Detect which cell encompasses the target text, then output its (x, y) center coordinate. 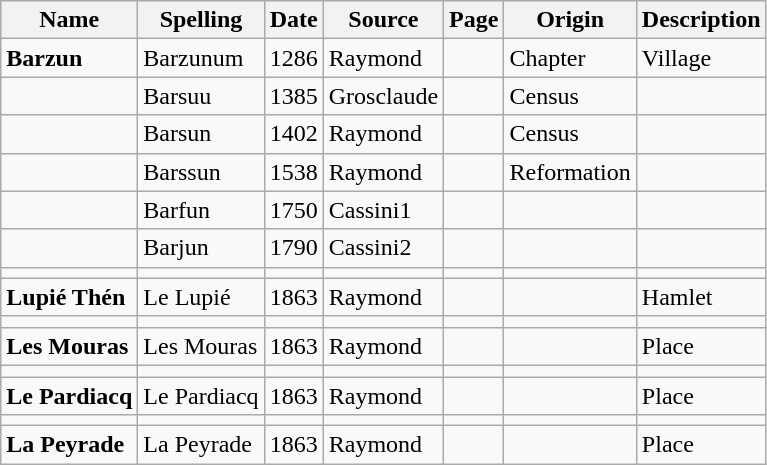
Le Lupié (201, 297)
Page (474, 20)
Lupié Thén (70, 297)
Hamlet (701, 297)
1385 (294, 96)
Name (70, 20)
Barzunum (201, 58)
Cassini1 (383, 210)
Description (701, 20)
Source (383, 20)
Cassini2 (383, 248)
Barfun (201, 210)
Grosclaude (383, 96)
1538 (294, 172)
Barsuu (201, 96)
Reformation (570, 172)
1750 (294, 210)
Barssun (201, 172)
Barsun (201, 134)
Chapter (570, 58)
Barzun (70, 58)
Spelling (201, 20)
1790 (294, 248)
1286 (294, 58)
Village (701, 58)
Origin (570, 20)
1402 (294, 134)
Date (294, 20)
Barjun (201, 248)
